Return [X, Y] of the center of cell containing provided text 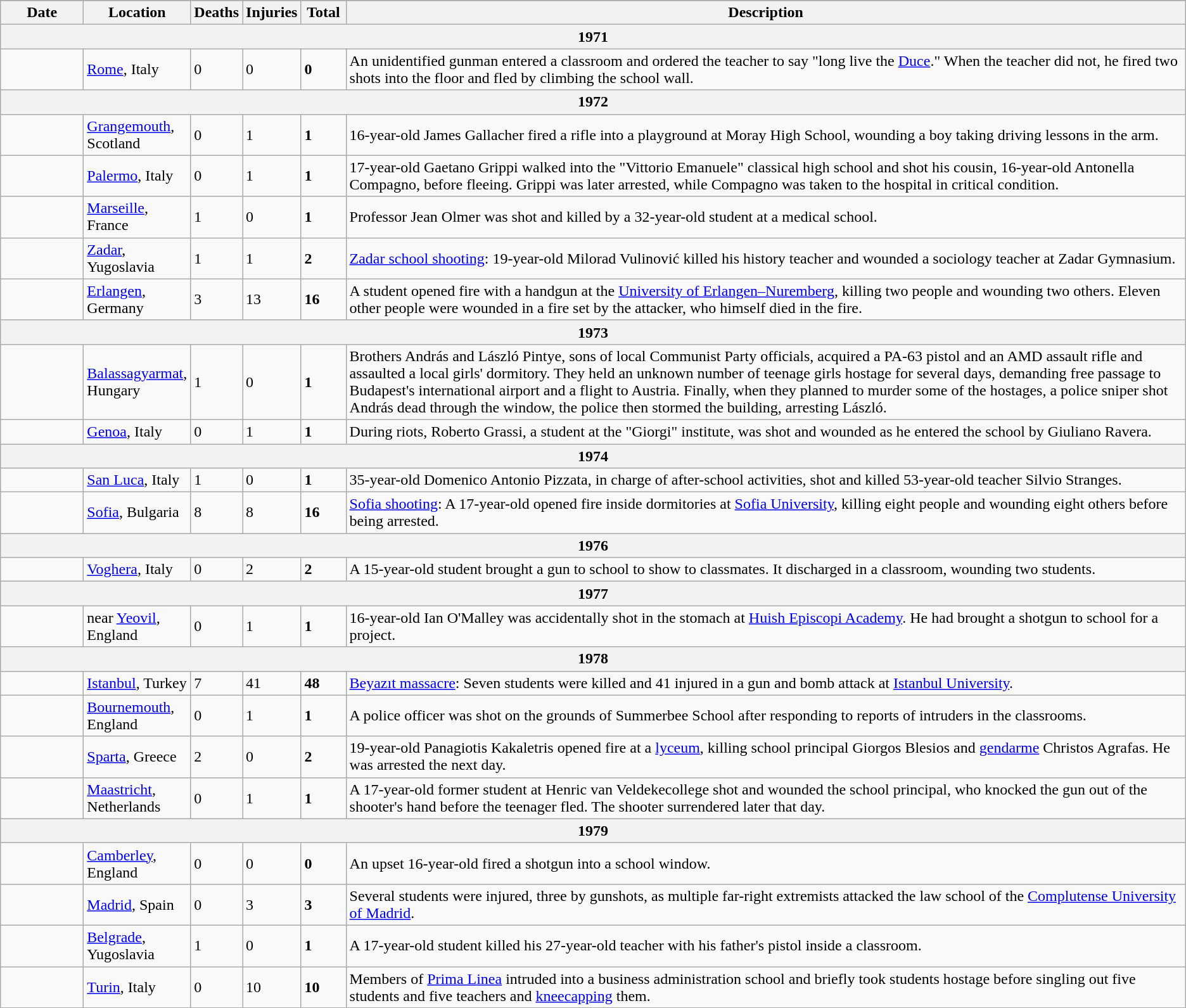
7 [217, 683]
13 [272, 299]
Maastricht, Netherlands [137, 798]
1978 [593, 659]
An upset 16-year-old fired a shotgun into a school window. [765, 863]
35-year-old Domenico Antonio Pizzata, in charge of after-school activities, shot and killed 53-year-old teacher Silvio Stranges. [765, 480]
Bournemouth, England [137, 716]
1972 [593, 102]
Description [765, 13]
Madrid, Spain [137, 905]
Palermo, Italy [137, 176]
41 [272, 683]
Voghera, Italy [137, 570]
1971 [593, 37]
Rome, Italy [137, 70]
Date [42, 13]
1976 [593, 545]
Beyazıt massacre: Seven students were killed and 41 injured in a gun and bomb attack at Istanbul University. [765, 683]
Location [137, 13]
Erlangen, Germany [137, 299]
Camberley, England [137, 863]
Marseille, France [137, 217]
Zadar school shooting: 19-year-old Milorad Vulinović killed his history teacher and wounded a sociology teacher at Zadar Gymnasium. [765, 258]
A 17-year-old student killed his 27-year-old teacher with his father's pistol inside a classroom. [765, 945]
Professor Jean Olmer was shot and killed by a 32-year-old student at a medical school. [765, 217]
Genoa, Italy [137, 431]
Sparta, Greece [137, 756]
Deaths [217, 13]
A police officer was shot on the grounds of Summerbee School after responding to reports of intruders in the classrooms. [765, 716]
Several students were injured, three by gunshots, as multiple far-right extremists attacked the law school of the Complutense University of Madrid. [765, 905]
1979 [593, 831]
San Luca, Italy [137, 480]
Istanbul, Turkey [137, 683]
Total [323, 13]
near Yeovil, England [137, 626]
Sofia, Bulgaria [137, 513]
16-year-old James Gallacher fired a rifle into a playground at Moray High School, wounding a boy taking driving lessons in the arm. [765, 134]
Zadar, Yugoslavia [137, 258]
Grangemouth, Scotland [137, 134]
48 [323, 683]
1977 [593, 594]
A 15-year-old student brought a gun to school to show to classmates. It discharged in a classroom, wounding two students. [765, 570]
During riots, Roberto Grassi, a student at the "Giorgi" institute, was shot and wounded as he entered the school by Giuliano Ravera. [765, 431]
1973 [593, 332]
16-year-old Ian O'Malley was accidentally shot in the stomach at Huish Episcopi Academy. He had brought a shotgun to school for a project. [765, 626]
Balassagyarmat, Hungary [137, 381]
Belgrade, Yugoslavia [137, 945]
1974 [593, 456]
Turin, Italy [137, 987]
Injuries [272, 13]
